Provide the [X, Y] coordinate of the cell's center where the given text is located.  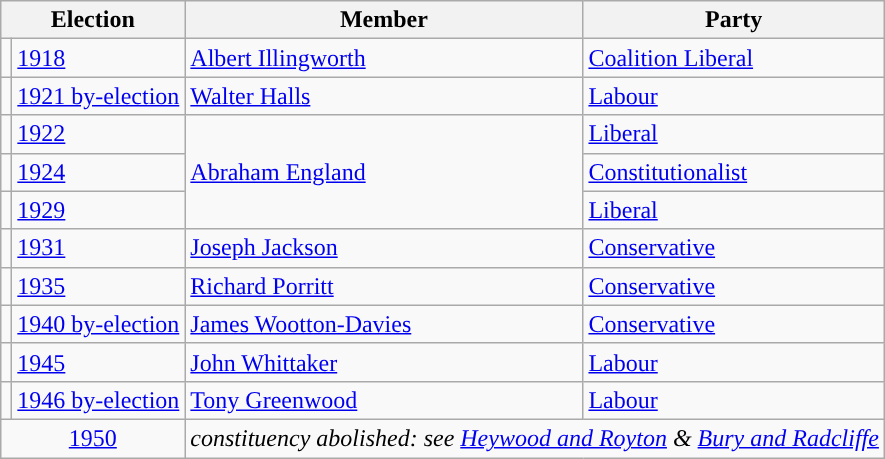
John Whittaker [384, 362]
1921 by-election [98, 96]
Party [734, 20]
1922 [98, 134]
Election [93, 20]
1931 [98, 248]
Abraham England [384, 172]
Member [384, 20]
1940 by-election [98, 324]
constituency abolished: see Heywood and Royton & Bury and Radcliffe [535, 438]
Albert Illingworth [384, 58]
Coalition Liberal [734, 58]
1935 [98, 286]
1918 [98, 58]
1929 [98, 210]
Walter Halls [384, 96]
Constitutionalist [734, 172]
Richard Porritt [384, 286]
Joseph Jackson [384, 248]
1946 by-election [98, 400]
1945 [98, 362]
1950 [93, 438]
1924 [98, 172]
Tony Greenwood [384, 400]
James Wootton-Davies [384, 324]
